Capture the cell that displays the provided text and extract its [X, Y] central coordinate. 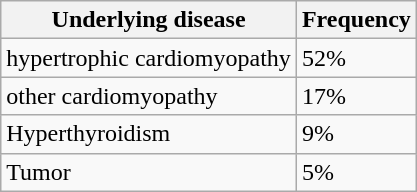
Underlying disease [149, 20]
9% [356, 134]
hypertrophic cardiomyopathy [149, 58]
17% [356, 96]
Hyperthyroidism [149, 134]
52% [356, 58]
Frequency [356, 20]
other cardiomyopathy [149, 96]
5% [356, 172]
Tumor [149, 172]
